Find where the given text appears and provide that cell's center as (x, y) coordinate. 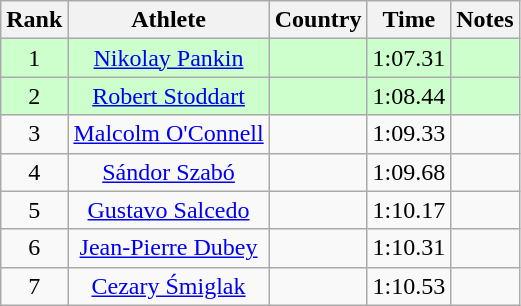
1:08.44 (409, 96)
1:09.68 (409, 172)
Sándor Szabó (168, 172)
Rank (34, 20)
Malcolm O'Connell (168, 134)
Gustavo Salcedo (168, 210)
1 (34, 58)
6 (34, 248)
Notes (485, 20)
3 (34, 134)
1:10.53 (409, 286)
7 (34, 286)
1:07.31 (409, 58)
1:10.17 (409, 210)
Nikolay Pankin (168, 58)
4 (34, 172)
Cezary Śmiglak (168, 286)
Country (318, 20)
5 (34, 210)
Jean-Pierre Dubey (168, 248)
2 (34, 96)
Athlete (168, 20)
1:09.33 (409, 134)
Robert Stoddart (168, 96)
1:10.31 (409, 248)
Time (409, 20)
